Capture the cell that displays the provided text and extract its (X, Y) central coordinate. 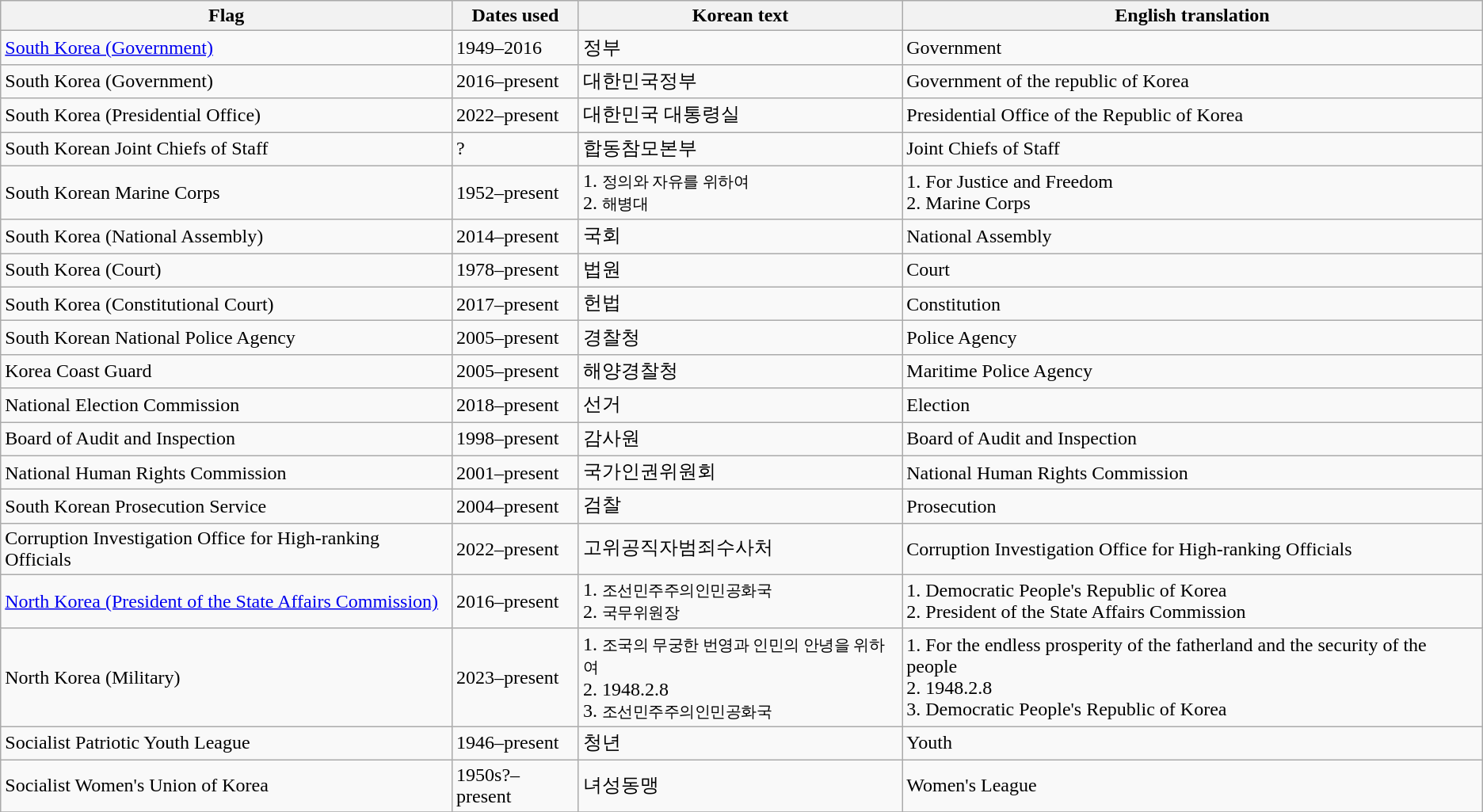
South Korean National Police Agency (227, 337)
Government of the republic of Korea (1192, 81)
2018–present (516, 406)
Constitution (1192, 304)
1952–present (516, 193)
Maritime Police Agency (1192, 371)
국회 (740, 236)
North Korea (President of the State Affairs Commission) (227, 601)
South Korea (Presidential Office) (227, 116)
Women's League (1192, 786)
? (516, 149)
2001–present (516, 472)
South Korea (National Assembly) (227, 236)
1. 조국의 무궁한 번영과 인민의 안녕을 위하여2. 1948.2.83. 조선민주주의인민공화국 (740, 677)
Government (1192, 48)
해양경찰청 (740, 371)
1949–2016 (516, 48)
1978–present (516, 271)
Police Agency (1192, 337)
고위공직자범죄수사처 (740, 548)
Presidential Office of the Republic of Korea (1192, 116)
Socialist Women's Union of Korea (227, 786)
2017–present (516, 304)
2014–present (516, 236)
1998–present (516, 439)
정부 (740, 48)
South Korean Prosecution Service (227, 507)
청년 (740, 743)
South Korea (Court) (227, 271)
Court (1192, 271)
Flag (227, 16)
2023–present (516, 677)
North Korea (Military) (227, 677)
1946–present (516, 743)
1. 정의와 자유를 위하여2. 해병대 (740, 193)
국가인권위원회 (740, 472)
검찰 (740, 507)
Socialist Patriotic Youth League (227, 743)
합동참모본부 (740, 149)
Youth (1192, 743)
Prosecution (1192, 507)
녀성동맹 (740, 786)
1. For the endless prosperity of the fatherland and the security of the people2. 1948.2.83. Democratic People's Republic of Korea (1192, 677)
법원 (740, 271)
English translation (1192, 16)
감사원 (740, 439)
National Election Commission (227, 406)
경찰청 (740, 337)
대한민국정부 (740, 81)
South Korean Joint Chiefs of Staff (227, 149)
South Korea (Constitutional Court) (227, 304)
Korean text (740, 16)
Dates used (516, 16)
2004–present (516, 507)
1. For Justice and Freedom2. Marine Corps (1192, 193)
Election (1192, 406)
헌법 (740, 304)
National Assembly (1192, 236)
1950s?–present (516, 786)
선거 (740, 406)
South Korean Marine Corps (227, 193)
1. 조선민주주의인민공화국2. 국무위원장 (740, 601)
대한민국 대통령실 (740, 116)
Korea Coast Guard (227, 371)
Joint Chiefs of Staff (1192, 149)
1. Democratic People's Republic of Korea2. President of the State Affairs Commission (1192, 601)
